Provide the [x, y] coordinate of the cell's center where the given text is located.  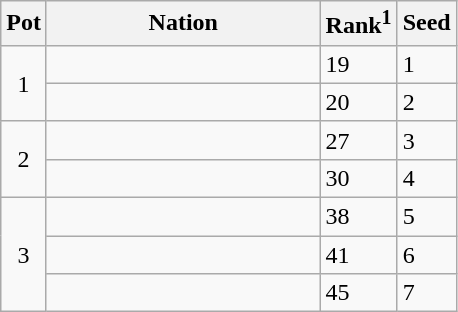
45 [358, 293]
Pot [24, 24]
Seed [426, 24]
30 [358, 178]
Rank1 [358, 24]
7 [426, 293]
20 [358, 102]
27 [358, 140]
5 [426, 217]
Nation [183, 24]
38 [358, 217]
41 [358, 255]
6 [426, 255]
4 [426, 178]
19 [358, 64]
